From the cell containing the given text, extract its center point as (x, y) coordinate. 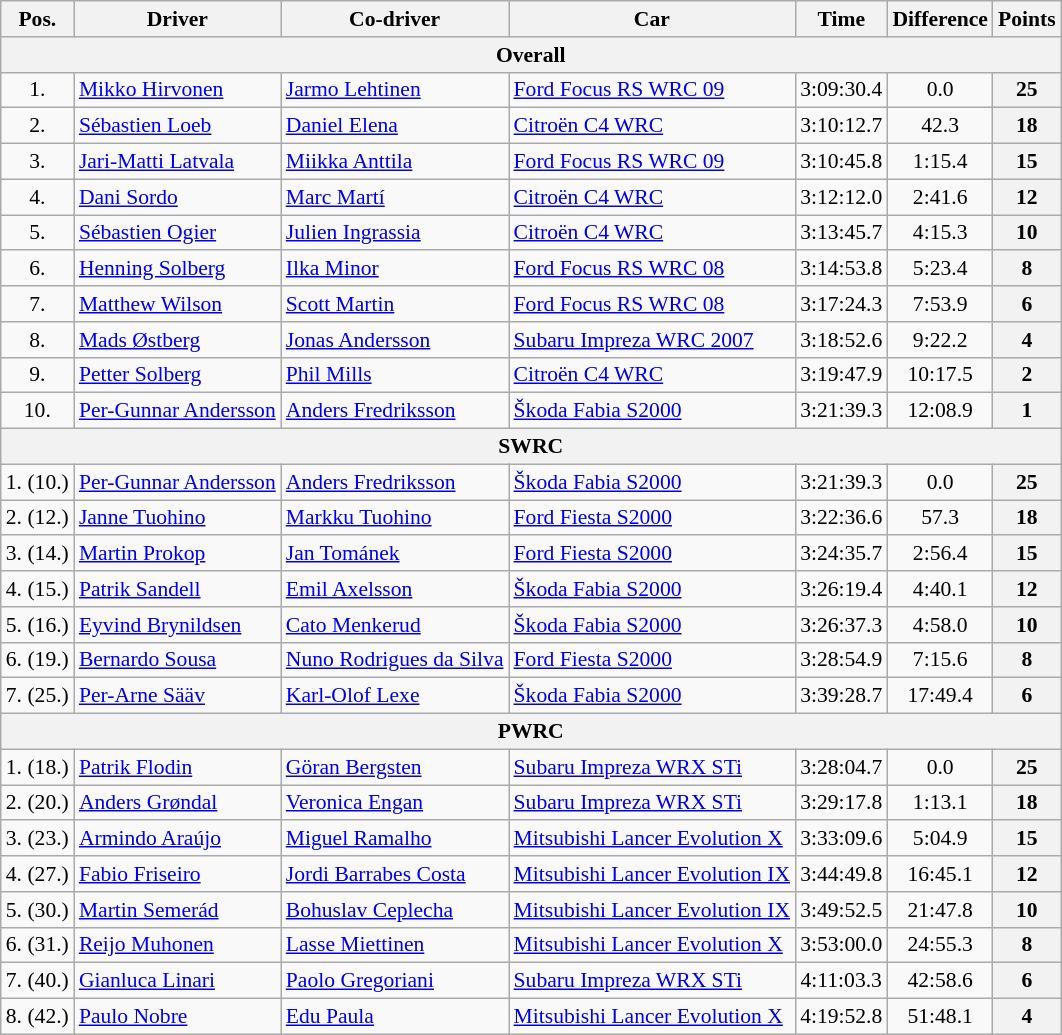
4. (38, 197)
Subaru Impreza WRC 2007 (652, 340)
42:58.6 (940, 981)
Fabio Friseiro (178, 874)
7. (25.) (38, 696)
2. (38, 126)
4. (15.) (38, 589)
Daniel Elena (395, 126)
12:08.9 (940, 411)
Armindo Araújo (178, 839)
5. (38, 233)
Car (652, 19)
PWRC (531, 732)
Henning Solberg (178, 269)
16:45.1 (940, 874)
3. (23.) (38, 839)
1:15.4 (940, 162)
Paulo Nobre (178, 1017)
3:49:52.5 (841, 910)
Difference (940, 19)
Martin Prokop (178, 554)
1:13.1 (940, 803)
3:17:24.3 (841, 304)
21:47.8 (940, 910)
2 (1027, 375)
3:26:37.3 (841, 625)
3:24:35.7 (841, 554)
Martin Semerád (178, 910)
Julien Ingrassia (395, 233)
2. (12.) (38, 518)
Jarmo Lehtinen (395, 90)
5:23.4 (940, 269)
3:28:54.9 (841, 660)
9. (38, 375)
Miikka Anttila (395, 162)
Gianluca Linari (178, 981)
Jari-Matti Latvala (178, 162)
Göran Bergsten (395, 767)
3:26:19.4 (841, 589)
Overall (531, 55)
Scott Martin (395, 304)
24:55.3 (940, 945)
51:48.1 (940, 1017)
Miguel Ramalho (395, 839)
3:53:00.0 (841, 945)
Jordi Barrabes Costa (395, 874)
Ilka Minor (395, 269)
1 (1027, 411)
2:56.4 (940, 554)
Jan Tománek (395, 554)
5. (30.) (38, 910)
4:11:03.3 (841, 981)
Time (841, 19)
3:28:04.7 (841, 767)
3:10:12.7 (841, 126)
Paolo Gregoriani (395, 981)
17:49.4 (940, 696)
Bernardo Sousa (178, 660)
Petter Solberg (178, 375)
2:41.6 (940, 197)
Marc Martí (395, 197)
1. (38, 90)
3:09:30.4 (841, 90)
4:15.3 (940, 233)
SWRC (531, 447)
Cato Menkerud (395, 625)
5:04.9 (940, 839)
6. (31.) (38, 945)
Jonas Andersson (395, 340)
Sébastien Ogier (178, 233)
3:29:17.8 (841, 803)
3:39:28.7 (841, 696)
2. (20.) (38, 803)
4. (27.) (38, 874)
Phil Mills (395, 375)
7:53.9 (940, 304)
Karl-Olof Lexe (395, 696)
Mikko Hirvonen (178, 90)
Markku Tuohino (395, 518)
Mads Østberg (178, 340)
3:18:52.6 (841, 340)
3:13:45.7 (841, 233)
Sébastien Loeb (178, 126)
Patrik Flodin (178, 767)
7. (38, 304)
Bohuslav Ceplecha (395, 910)
Emil Axelsson (395, 589)
Per-Arne Sääv (178, 696)
4:58.0 (940, 625)
6. (19.) (38, 660)
1. (10.) (38, 482)
Reijo Muhonen (178, 945)
3:33:09.6 (841, 839)
4:40.1 (940, 589)
Pos. (38, 19)
6. (38, 269)
3. (14.) (38, 554)
Matthew Wilson (178, 304)
Co-driver (395, 19)
1. (18.) (38, 767)
3. (38, 162)
5. (16.) (38, 625)
7:15.6 (940, 660)
42.3 (940, 126)
7. (40.) (38, 981)
8. (38, 340)
Eyvind Brynildsen (178, 625)
Dani Sordo (178, 197)
4:19:52.8 (841, 1017)
Nuno Rodrigues da Silva (395, 660)
3:14:53.8 (841, 269)
3:22:36.6 (841, 518)
9:22.2 (940, 340)
3:44:49.8 (841, 874)
Anders Grøndal (178, 803)
3:12:12.0 (841, 197)
Driver (178, 19)
Patrik Sandell (178, 589)
3:10:45.8 (841, 162)
Veronica Engan (395, 803)
8. (42.) (38, 1017)
Points (1027, 19)
Janne Tuohino (178, 518)
57.3 (940, 518)
Edu Paula (395, 1017)
3:19:47.9 (841, 375)
10. (38, 411)
Lasse Miettinen (395, 945)
10:17.5 (940, 375)
